Output the [X, Y] coordinate of the center of the cell containing the given text.  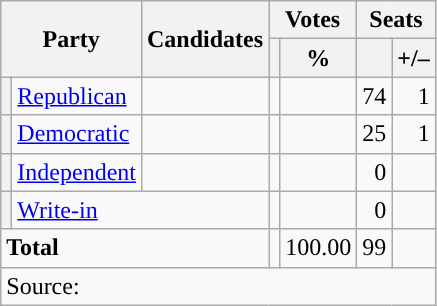
Candidates [204, 39]
Party [72, 39]
Write-in [140, 210]
25 [374, 134]
Source: [218, 286]
99 [374, 248]
% [318, 58]
Total [135, 248]
+/– [414, 58]
Republican [77, 96]
Votes [313, 20]
74 [374, 96]
Seats [396, 20]
Democratic [77, 134]
100.00 [318, 248]
Independent [77, 172]
